Return the (X, Y) coordinate for the center point of the cell that contains the specified text.  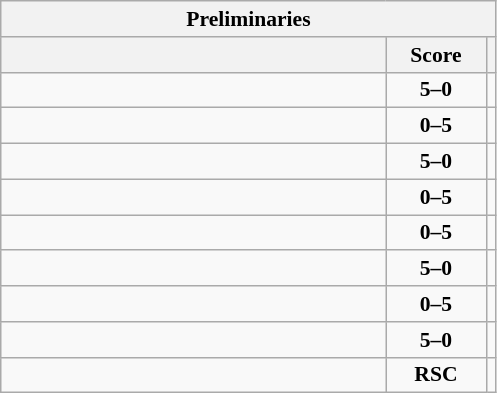
RSC (436, 375)
Preliminaries (248, 19)
Score (436, 55)
